Provide the (X, Y) coordinate of the cell's center where the given text is located.  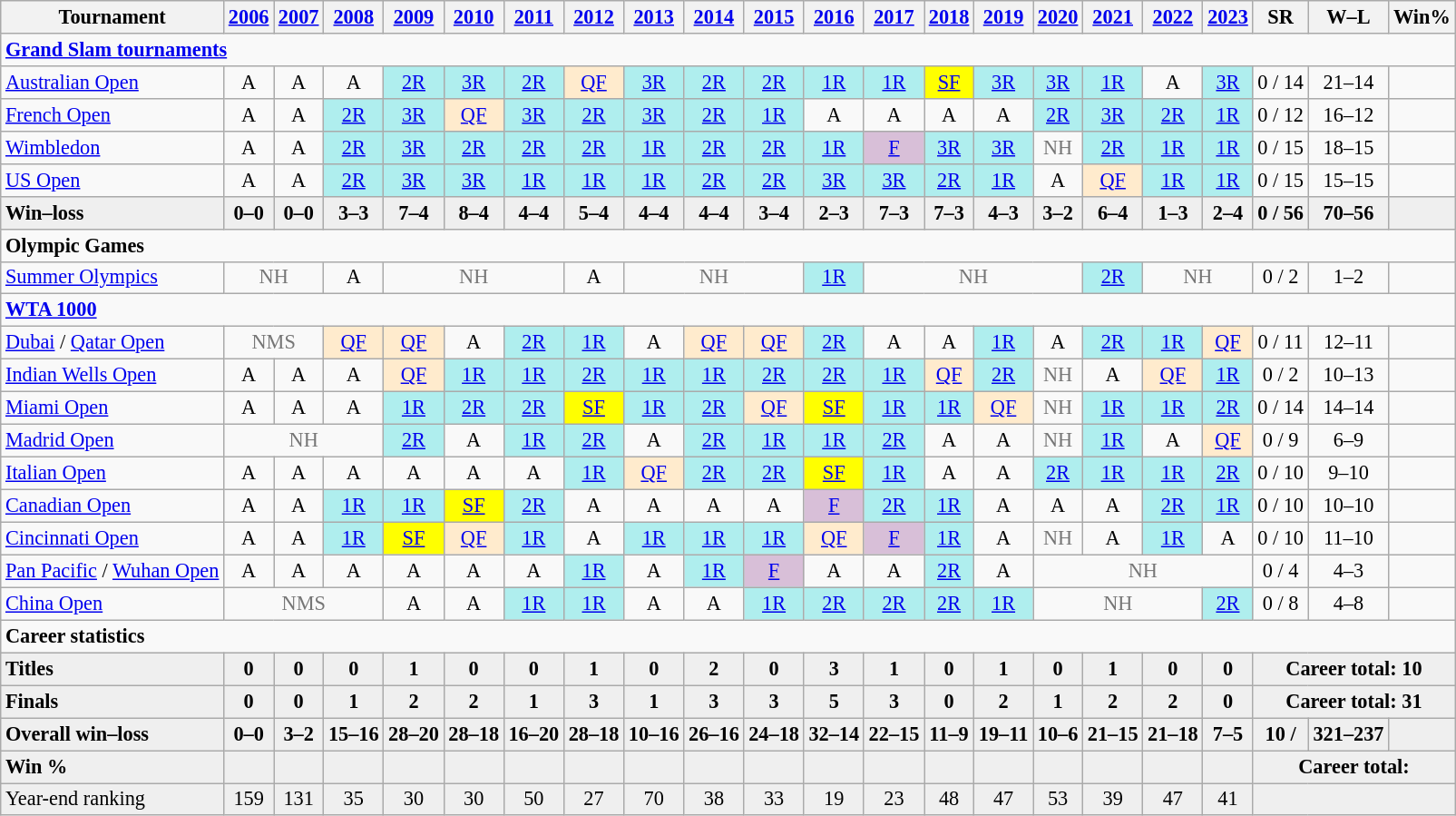
10 / (1281, 734)
32–14 (834, 734)
21–18 (1173, 734)
8–4 (474, 212)
3–3 (354, 212)
0 / 8 (1281, 604)
28–20 (414, 734)
WTA 1000 (728, 310)
7–4 (414, 212)
2008 (354, 17)
2022 (1173, 17)
Indian Wells Open (112, 376)
2020 (1058, 17)
2–3 (834, 212)
22–15 (894, 734)
0 / 12 (1281, 114)
70 (654, 799)
18–15 (1348, 147)
2013 (654, 17)
French Open (112, 114)
Italian Open (112, 473)
19 (834, 799)
W–L (1348, 17)
Grand Slam tournaments (728, 50)
321–237 (1348, 734)
2016 (834, 17)
48 (949, 799)
16–12 (1348, 114)
27 (593, 799)
26–16 (714, 734)
Titles (112, 669)
159 (249, 799)
Career total: (1353, 766)
Overall win–loss (112, 734)
10–13 (1348, 376)
SR (1281, 17)
Career total: 31 (1353, 702)
Tournament (112, 17)
Cincinnati Open (112, 538)
0 / 9 (1281, 440)
21–15 (1113, 734)
5 (834, 702)
7–5 (1228, 734)
24–18 (774, 734)
2021 (1113, 17)
53 (1058, 799)
China Open (112, 604)
0 / 11 (1281, 343)
131 (299, 799)
23 (894, 799)
Career statistics (728, 636)
2–4 (1228, 212)
Win% (1422, 17)
15–15 (1348, 180)
0 / 4 (1281, 571)
Dubai / Qatar Open (112, 343)
4–8 (1348, 604)
2018 (949, 17)
0 / 56 (1281, 212)
2019 (1003, 17)
Miami Open (112, 408)
2010 (474, 17)
Summer Olympics (112, 278)
2015 (774, 17)
2023 (1228, 17)
6–9 (1348, 440)
Canadian Open (112, 506)
33 (774, 799)
11–10 (1348, 538)
70–56 (1348, 212)
Wimbledon (112, 147)
2017 (894, 17)
1–2 (1348, 278)
15–16 (354, 734)
6–4 (1113, 212)
3–4 (774, 212)
10–6 (1058, 734)
5–4 (593, 212)
21–14 (1348, 82)
2014 (714, 17)
Year-end ranking (112, 799)
12–11 (1348, 343)
50 (533, 799)
Australian Open (112, 82)
41 (1228, 799)
10–10 (1348, 506)
19–11 (1003, 734)
2012 (593, 17)
Olympic Games (728, 245)
2011 (533, 17)
Finals (112, 702)
16–20 (533, 734)
11–9 (949, 734)
1–3 (1173, 212)
38 (714, 799)
2007 (299, 17)
US Open (112, 180)
14–14 (1348, 408)
2009 (414, 17)
10–16 (654, 734)
2006 (249, 17)
39 (1113, 799)
Win–loss (112, 212)
Madrid Open (112, 440)
Win % (112, 766)
35 (354, 799)
Pan Pacific / Wuhan Open (112, 571)
Career total: 10 (1353, 669)
9–10 (1348, 473)
